Capture the cell that displays the provided text and extract its [X, Y] central coordinate. 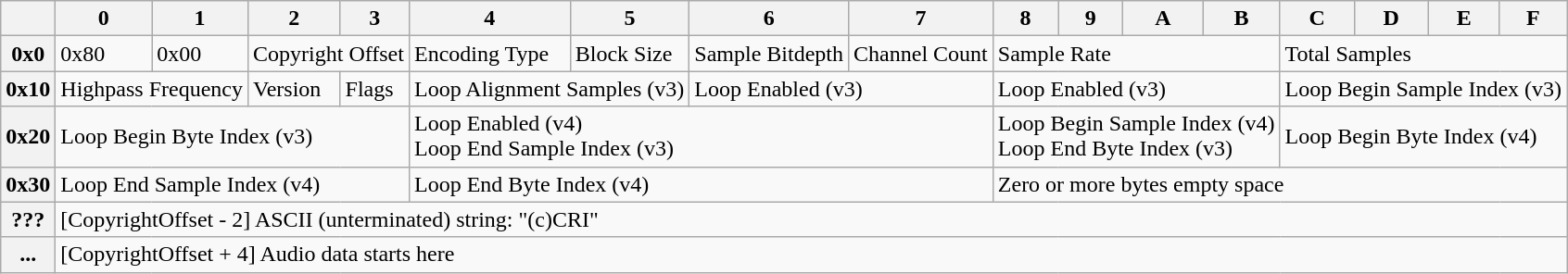
0x10 [28, 89]
0x80 [104, 54]
Loop Begin Sample Index (v4)Loop End Byte Index (v3) [1136, 137]
Loop Begin Byte Index (v4) [1423, 137]
Copyright Offset [329, 54]
0 [104, 19]
0x30 [28, 184]
??? [28, 219]
Block Size [630, 54]
F [1533, 19]
Loop End Byte Index (v4) [701, 184]
0x20 [28, 137]
9 [1091, 19]
Encoding Type [489, 54]
Loop End Sample Index (v4) [233, 184]
A [1164, 19]
Loop Enabled (v4)Loop End Sample Index (v3) [701, 137]
Sample Bitdepth [769, 54]
6 [769, 19]
5 [630, 19]
0x00 [200, 54]
E [1463, 19]
Flags [374, 89]
... [28, 255]
Channel Count [921, 54]
D [1391, 19]
B [1242, 19]
7 [921, 19]
Version [295, 89]
[CopyrightOffset - 2] ASCII (unterminated) string: "(c)CRI" [812, 219]
Highpass Frequency [152, 89]
C [1317, 19]
[CopyrightOffset + 4] Audio data starts here [812, 255]
Loop Begin Byte Index (v3) [233, 137]
Loop Alignment Samples (v3) [549, 89]
Total Samples [1423, 54]
3 [374, 19]
Sample Rate [1136, 54]
8 [1025, 19]
4 [489, 19]
Zero or more bytes empty space [1279, 184]
Loop Begin Sample Index (v3) [1423, 89]
2 [295, 19]
1 [200, 19]
0x0 [28, 54]
